Search for the cell housing the specified text and yield its (X, Y) center coordinate. 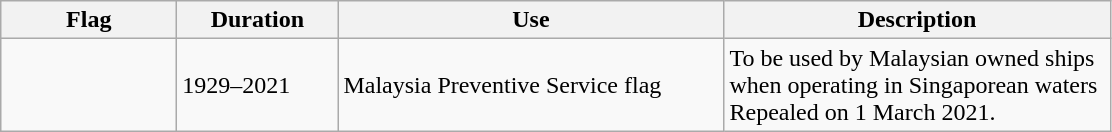
Duration (258, 20)
Description (917, 20)
1929–2021 (258, 85)
Use (531, 20)
Malaysia Preventive Service flag (531, 85)
Flag (89, 20)
To be used by Malaysian owned ships when operating in Singaporean waters Repealed on 1 March 2021. (917, 85)
